Provide the (X, Y) coordinate of the cell's center where the given text is located.  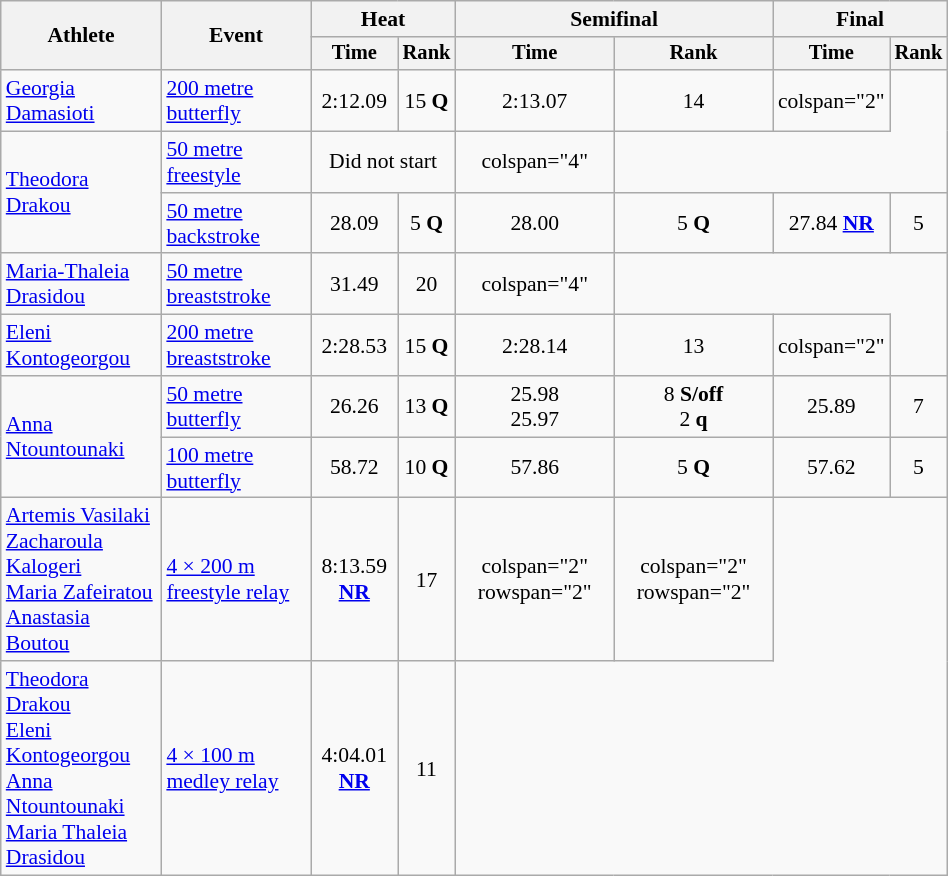
50 metre butterfly (236, 406)
4 × 100 m medley relay (236, 768)
50 metre breaststroke (236, 284)
50 metre backstroke (236, 224)
28.09 (354, 224)
2:28.14 (534, 346)
2:13.07 (534, 100)
10 Q (427, 468)
Semifinal (614, 19)
13 Q (427, 406)
100 metre butterfly (236, 468)
Anna Ntountounaki (82, 437)
7 (919, 406)
Theodora Drakou (82, 193)
31.49 (354, 284)
17 (427, 580)
57.62 (832, 468)
200 metre butterfly (236, 100)
4:04.01 NR (354, 768)
50 metre freestyle (236, 162)
Athlete (82, 36)
200 metre breaststroke (236, 346)
Final (860, 19)
Heat (383, 19)
20 (427, 284)
58.72 (354, 468)
2:12.09 (354, 100)
26.26 (354, 406)
27.84 NR (832, 224)
8:13.59 NR (354, 580)
14 (694, 100)
Event (236, 36)
4 × 200 m freestyle relay (236, 580)
Artemis Vasilaki Zacharoula Kalogeri Maria ZafeiratouAnastasia Boutou (82, 580)
57.86 (534, 468)
2:28.53 (354, 346)
11 (427, 768)
8 S/off2 q (694, 406)
Theodora DrakouEleni KontogeorgouAnna Ntountounaki Maria Thaleia Drasidou (82, 768)
Maria-Thaleia Drasidou (82, 284)
Georgia Damasioti (82, 100)
25.89 (832, 406)
Did not start (383, 162)
28.00 (534, 224)
Eleni Kontogeorgou (82, 346)
13 (694, 346)
25.9825.97 (534, 406)
